Scan for the cell matching the given text and deliver its (x, y) coordinate at center. 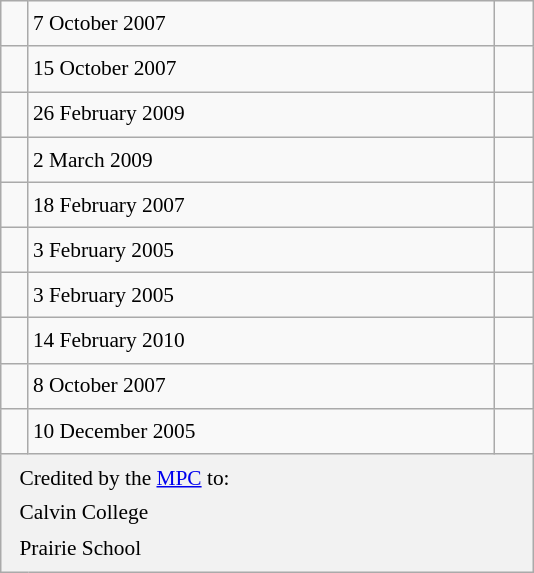
26 February 2009 (262, 114)
8 October 2007 (262, 386)
10 December 2005 (262, 430)
2 March 2009 (262, 160)
15 October 2007 (262, 68)
7 October 2007 (262, 24)
Credited by the MPC to: Calvin College Prairie School (267, 514)
18 February 2007 (262, 204)
14 February 2010 (262, 340)
